Capture the cell that displays the provided text and extract its [X, Y] central coordinate. 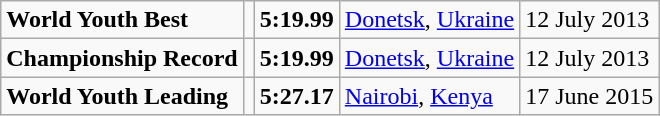
World Youth Best [122, 20]
Championship Record [122, 58]
17 June 2015 [590, 96]
Nairobi, Kenya [429, 96]
5:27.17 [296, 96]
World Youth Leading [122, 96]
